Capture the cell that displays the provided text and extract its [X, Y] central coordinate. 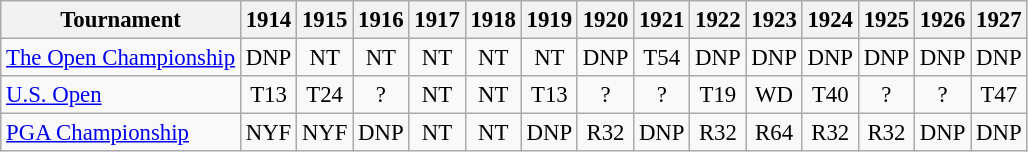
T47 [999, 95]
PGA Championship [121, 133]
T54 [662, 58]
1921 [662, 20]
1914 [268, 20]
Tournament [121, 20]
T40 [830, 95]
1917 [437, 20]
T24 [325, 95]
1920 [605, 20]
1926 [943, 20]
1918 [493, 20]
1927 [999, 20]
1924 [830, 20]
1919 [549, 20]
The Open Championship [121, 58]
R64 [774, 133]
WD [774, 95]
1922 [718, 20]
T19 [718, 95]
U.S. Open [121, 95]
1925 [886, 20]
1915 [325, 20]
1923 [774, 20]
1916 [381, 20]
